Search for the cell housing the specified text and yield its (x, y) center coordinate. 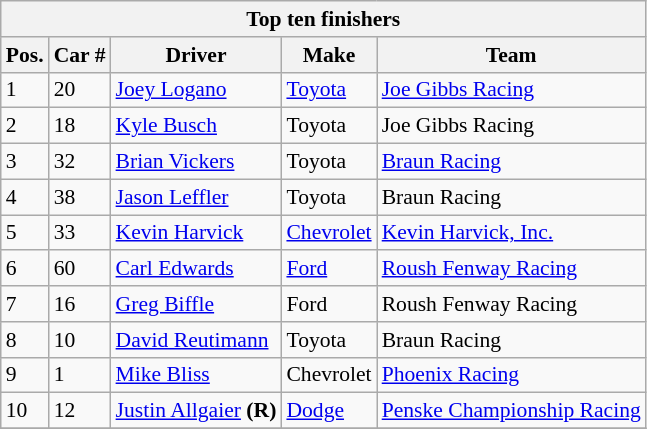
David Reutimann (196, 340)
Jason Leffler (196, 197)
Joey Logano (196, 90)
2 (25, 126)
Phoenix Racing (512, 375)
7 (25, 304)
3 (25, 162)
Car # (80, 55)
4 (25, 197)
Team (512, 55)
Brian Vickers (196, 162)
Pos. (25, 55)
5 (25, 233)
18 (80, 126)
6 (25, 269)
Make (328, 55)
38 (80, 197)
Carl Edwards (196, 269)
20 (80, 90)
Kyle Busch (196, 126)
8 (25, 340)
32 (80, 162)
33 (80, 233)
Penske Championship Racing (512, 411)
Dodge (328, 411)
Kevin Harvick, Inc. (512, 233)
Top ten finishers (324, 19)
12 (80, 411)
9 (25, 375)
Driver (196, 55)
Greg Biffle (196, 304)
Justin Allgaier (R) (196, 411)
60 (80, 269)
Mike Bliss (196, 375)
16 (80, 304)
Kevin Harvick (196, 233)
